From the cell containing the given text, extract its center point as (X, Y) coordinate. 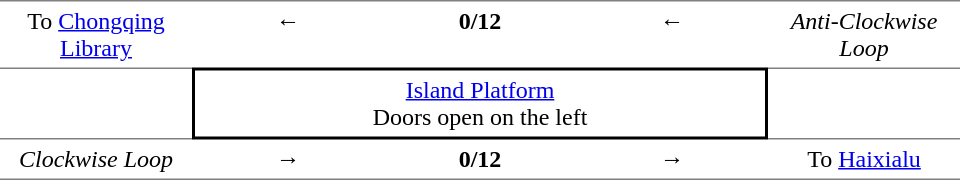
To Haixialu (864, 160)
Island PlatformDoors open on the left (480, 104)
Clockwise Loop (96, 160)
To Chongqing Library (96, 34)
Anti-Clockwise Loop (864, 34)
